Detect which cell encompasses the target text, then output its [x, y] center coordinate. 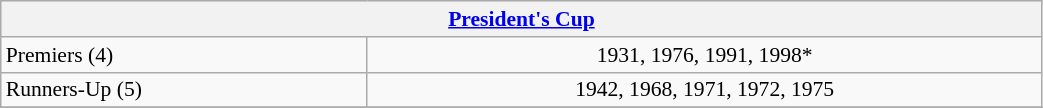
1942, 1968, 1971, 1972, 1975 [704, 90]
1931, 1976, 1991, 1998* [704, 55]
President's Cup [522, 19]
Runners-Up (5) [184, 90]
Premiers (4) [184, 55]
